For the text-containing cell, return its midpoint in (X, Y) coordinate format. 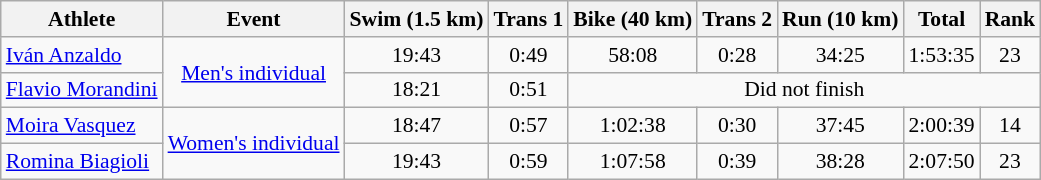
1:02:38 (632, 126)
58:08 (632, 55)
Trans 1 (528, 19)
Total (942, 19)
0:59 (528, 162)
0:49 (528, 55)
34:25 (840, 55)
Trans 2 (737, 19)
Men's individual (254, 72)
Women's individual (254, 144)
38:28 (840, 162)
Swim (1.5 km) (417, 19)
Run (10 km) (840, 19)
2:07:50 (942, 162)
Rank (1010, 19)
18:47 (417, 126)
Event (254, 19)
0:28 (737, 55)
0:51 (528, 90)
1:07:58 (632, 162)
14 (1010, 126)
18:21 (417, 90)
Bike (40 km) (632, 19)
Did not finish (804, 90)
0:39 (737, 162)
37:45 (840, 126)
Romina Biagioli (82, 162)
2:00:39 (942, 126)
1:53:35 (942, 55)
Flavio Morandini (82, 90)
Athlete (82, 19)
Moira Vasquez (82, 126)
0:57 (528, 126)
Iván Anzaldo (82, 55)
0:30 (737, 126)
